From the cell containing the given text, extract its center point as [x, y] coordinate. 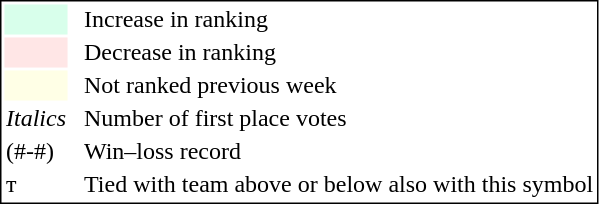
Tied with team above or below also with this symbol [338, 185]
Not ranked previous week [338, 85]
Win–loss record [338, 151]
т [36, 185]
(#-#) [36, 151]
Increase in ranking [338, 19]
Decrease in ranking [338, 53]
Italics [36, 119]
Number of first place votes [338, 119]
